Identify which cell holds the provided text, then report its (X, Y) central coordinate. 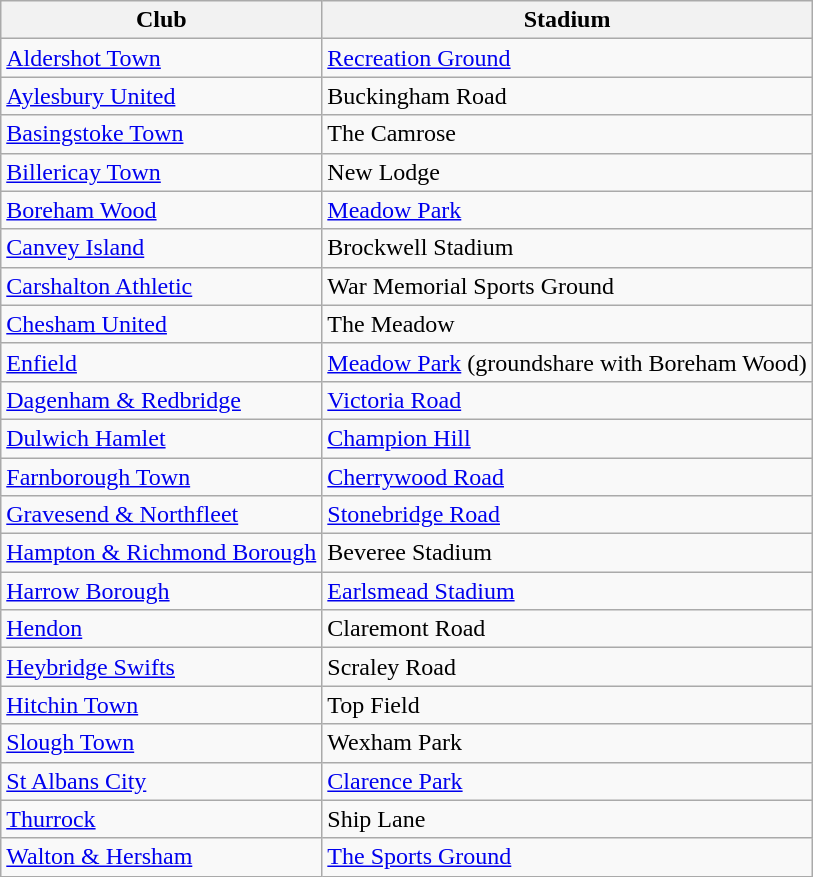
Recreation Ground (568, 58)
War Memorial Sports Ground (568, 286)
Ship Lane (568, 819)
Buckingham Road (568, 96)
Thurrock (162, 819)
St Albans City (162, 781)
Billericay Town (162, 172)
Champion Hill (568, 438)
Stadium (568, 20)
Aldershot Town (162, 58)
Slough Town (162, 743)
Gravesend & Northfleet (162, 515)
Harrow Borough (162, 591)
Beveree Stadium (568, 553)
Hampton & Richmond Borough (162, 553)
Top Field (568, 705)
Wexham Park (568, 743)
Dulwich Hamlet (162, 438)
Club (162, 20)
Aylesbury United (162, 96)
Heybridge Swifts (162, 667)
Earlsmead Stadium (568, 591)
Clarence Park (568, 781)
Enfield (162, 362)
The Meadow (568, 324)
Scraley Road (568, 667)
Basingstoke Town (162, 134)
Dagenham & Redbridge (162, 400)
Boreham Wood (162, 210)
Claremont Road (568, 629)
Meadow Park (568, 210)
Chesham United (162, 324)
Walton & Hersham (162, 857)
Hendon (162, 629)
Victoria Road (568, 400)
The Camrose (568, 134)
Canvey Island (162, 248)
The Sports Ground (568, 857)
Cherrywood Road (568, 477)
Farnborough Town (162, 477)
Hitchin Town (162, 705)
Meadow Park (groundshare with Boreham Wood) (568, 362)
Brockwell Stadium (568, 248)
New Lodge (568, 172)
Stonebridge Road (568, 515)
Carshalton Athletic (162, 286)
